Search for the cell housing the specified text and yield its (X, Y) center coordinate. 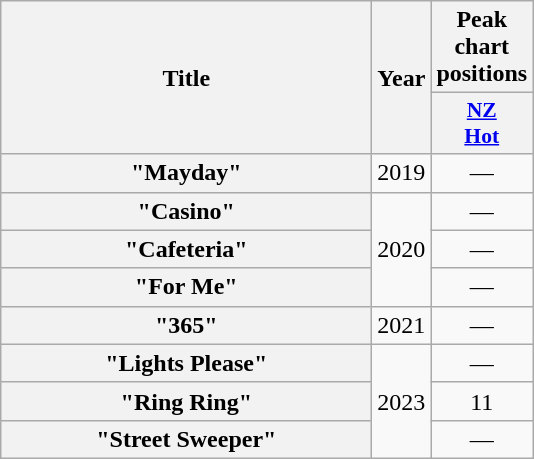
11 (482, 401)
"Mayday" (186, 173)
NZHot (482, 124)
Title (186, 78)
2021 (402, 325)
"Casino" (186, 211)
Peak chart positions (482, 47)
"365" (186, 325)
2019 (402, 173)
"Street Sweeper" (186, 439)
Year (402, 78)
"Ring Ring" (186, 401)
"For Me" (186, 287)
"Cafeteria" (186, 249)
2023 (402, 401)
2020 (402, 249)
"Lights Please" (186, 363)
